Identify which cell holds the provided text, then report its [X, Y] central coordinate. 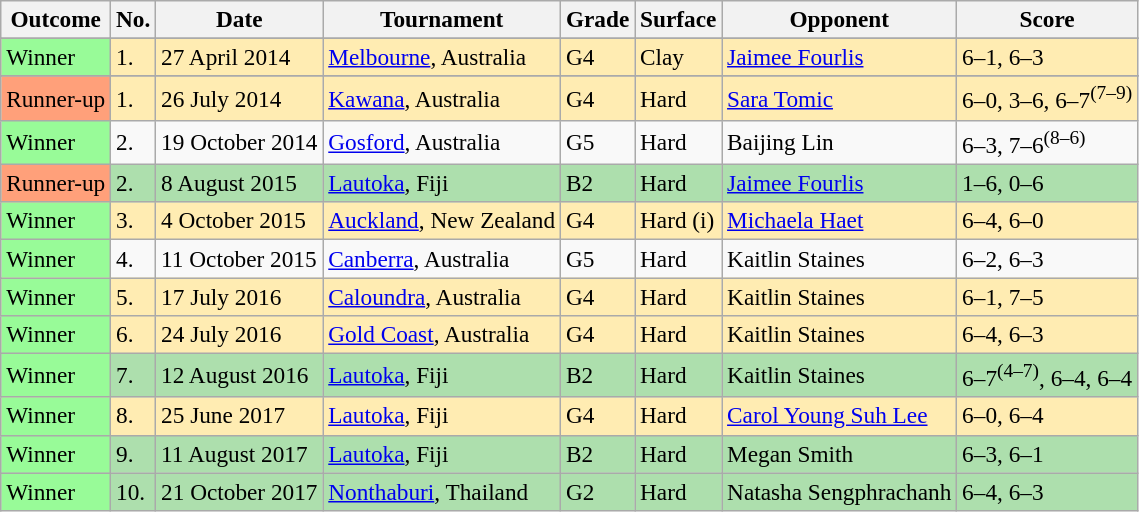
6–1, 7–5 [1048, 296]
Grade [598, 19]
1–6, 0–6 [1048, 183]
Hard (i) [678, 221]
Gosford, Australia [442, 142]
Kawana, Australia [442, 98]
4. [134, 258]
6–4, 6–0 [1048, 221]
7. [134, 375]
Nonthaburi, Thailand [442, 491]
6–2, 6–3 [1048, 258]
Megan Smith [840, 454]
11 October 2015 [240, 258]
21 October 2017 [240, 491]
8 August 2015 [240, 183]
Baijing Lin [840, 142]
Outcome [56, 19]
6–7(4–7), 6–4, 6–4 [1048, 375]
6–1, 6–3 [1048, 57]
26 July 2014 [240, 98]
Tournament [442, 19]
24 July 2016 [240, 334]
Caloundra, Australia [442, 296]
19 October 2014 [240, 142]
12 August 2016 [240, 375]
Canberra, Australia [442, 258]
17 July 2016 [240, 296]
9. [134, 454]
6–3, 6–1 [1048, 454]
Date [240, 19]
3. [134, 221]
4 October 2015 [240, 221]
Natasha Sengphrachanh [840, 491]
11 August 2017 [240, 454]
Clay [678, 57]
8. [134, 416]
6. [134, 334]
Melbourne, Australia [442, 57]
Surface [678, 19]
5. [134, 296]
Sara Tomic [840, 98]
Auckland, New Zealand [442, 221]
Michaela Haet [840, 221]
Opponent [840, 19]
No. [134, 19]
6–0, 3–6, 6–7(7–9) [1048, 98]
Carol Young Suh Lee [840, 416]
6–0, 6–4 [1048, 416]
27 April 2014 [240, 57]
6–3, 7–6(8–6) [1048, 142]
10. [134, 491]
25 June 2017 [240, 416]
G2 [598, 491]
Gold Coast, Australia [442, 334]
Score [1048, 19]
